Return (x, y) of the center of cell containing provided text 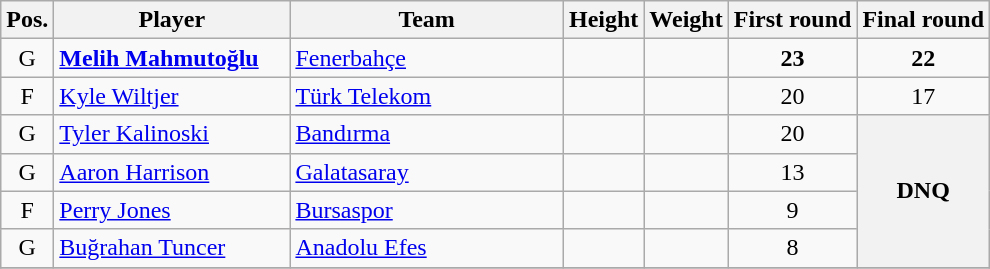
9 (792, 210)
First round (792, 20)
Final round (924, 20)
23 (792, 58)
Pos. (28, 20)
Kyle Wiltjer (172, 96)
Height (603, 20)
Melih Mahmutoğlu (172, 58)
Team (427, 20)
Galatasaray (427, 172)
Bandırma (427, 134)
Fenerbahçe (427, 58)
22 (924, 58)
Player (172, 20)
8 (792, 248)
Aaron Harrison (172, 172)
13 (792, 172)
Buğrahan Tuncer (172, 248)
Tyler Kalinoski (172, 134)
Anadolu Efes (427, 248)
Bursaspor (427, 210)
Weight (686, 20)
Türk Telekom (427, 96)
17 (924, 96)
Perry Jones (172, 210)
DNQ (924, 191)
